Pinpoint the cell where the given text exists, returning its (X, Y) midpoint coordinate. 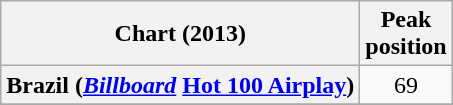
Peakposition (406, 34)
69 (406, 85)
Chart (2013) (180, 34)
Brazil (Billboard Hot 100 Airplay) (180, 85)
